Extract the [x, y] coordinate from the center of the cell holding the provided text.  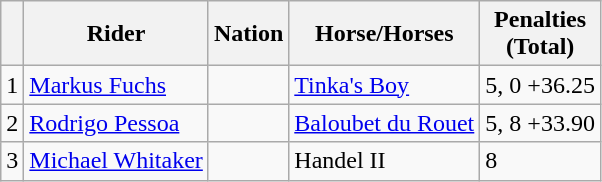
2 [12, 123]
Nation [248, 34]
5, 0 +36.25 [540, 85]
Handel II [384, 161]
5, 8 +33.90 [540, 123]
Baloubet du Rouet [384, 123]
1 [12, 85]
Markus Fuchs [116, 85]
Horse/Horses [384, 34]
Michael Whitaker [116, 161]
3 [12, 161]
Penalties(Total) [540, 34]
8 [540, 161]
Rider [116, 34]
Rodrigo Pessoa [116, 123]
Tinka's Boy [384, 85]
